Return the (x, y) coordinate for the center point of the cell that contains the specified text.  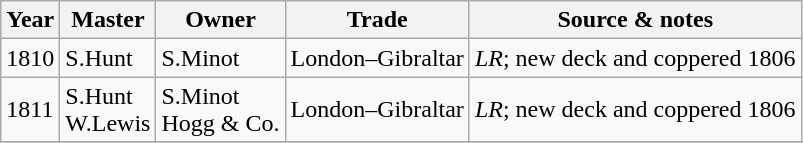
Master (108, 20)
S.Hunt (108, 58)
S.HuntW.Lewis (108, 110)
S.Minot (220, 58)
1811 (30, 110)
Source & notes (635, 20)
S.MinotHogg & Co. (220, 110)
Year (30, 20)
Trade (377, 20)
1810 (30, 58)
Owner (220, 20)
